Pinpoint the cell where the given text exists, returning its (X, Y) midpoint coordinate. 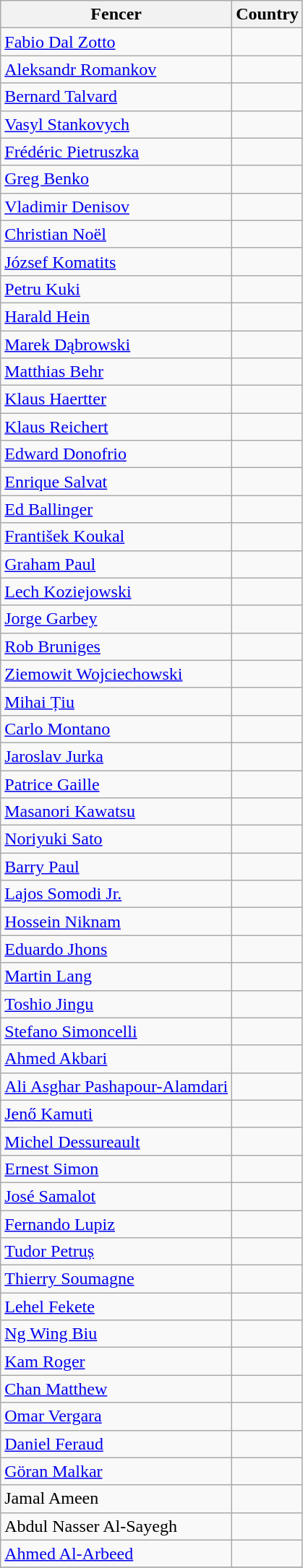
Lehel Fekete (116, 1307)
Ahmed Al-Arbeed (116, 1554)
Christian Noël (116, 234)
Omar Vergara (116, 1416)
Göran Malkar (116, 1471)
Eduardo Jhons (116, 949)
Tudor Petruș (116, 1252)
Mihai Țiu (116, 701)
Abdul Nasser Al-Sayegh (116, 1526)
Jorge Garbey (116, 619)
Jenő Kamuti (116, 1114)
Chan Matthew (116, 1389)
Daniel Feraud (116, 1444)
Noriyuki Sato (116, 839)
Kam Roger (116, 1361)
Ziemowit Wojciechowski (116, 674)
Ernest Simon (116, 1169)
Ali Asghar Pashapour-Alamdari (116, 1086)
Vasyl Stankovych (116, 124)
Stefano Simoncelli (116, 1031)
Lech Koziejowski (116, 592)
Fabio Dal Zotto (116, 42)
Matthias Behr (116, 372)
Enrique Salvat (116, 482)
Patrice Gaille (116, 784)
Thierry Soumagne (116, 1279)
Fencer (116, 14)
Petru Kuki (116, 289)
Ed Ballinger (116, 509)
Frédéric Pietruszka (116, 152)
Ng Wing Biu (116, 1334)
Fernando Lupiz (116, 1224)
Bernard Talvard (116, 97)
Jamal Ameen (116, 1499)
Ahmed Akbari (116, 1059)
Vladimir Denisov (116, 207)
Hossein Niknam (116, 922)
Rob Bruniges (116, 646)
Country (268, 14)
Martin Lang (116, 976)
József Komatits (116, 261)
Toshio Jingu (116, 1004)
Aleksandr Romankov (116, 69)
Harald Hein (116, 316)
Klaus Haertter (116, 399)
José Samalot (116, 1196)
Masanori Kawatsu (116, 812)
Carlo Montano (116, 729)
Klaus Reichert (116, 427)
Marek Dąbrowski (116, 345)
Jaroslav Jurka (116, 756)
Lajos Somodi Jr. (116, 894)
Michel Dessureault (116, 1141)
Edward Donofrio (116, 454)
Barry Paul (116, 867)
František Koukal (116, 537)
Graham Paul (116, 564)
Greg Benko (116, 179)
